Determine the (x, y) coordinate at the center of the cell enclosing the given text.  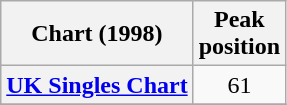
UK Singles Chart (97, 85)
Chart (1998) (97, 34)
Peakposition (239, 34)
61 (239, 85)
